From the cell containing the given text, extract its center point as [X, Y] coordinate. 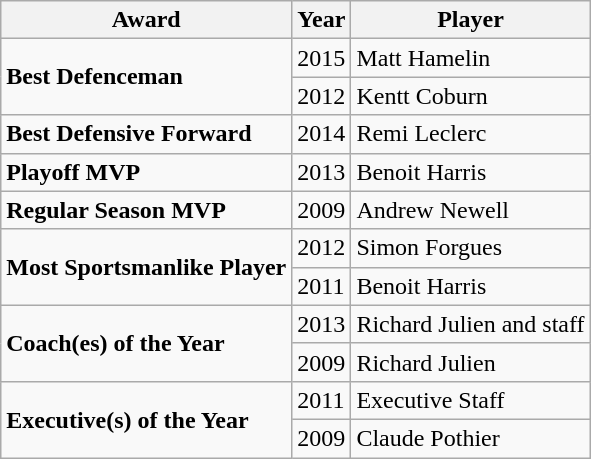
Simon Forgues [470, 248]
Coach(es) of the Year [146, 343]
Richard Julien [470, 362]
Andrew Newell [470, 210]
Executive(s) of the Year [146, 419]
Richard Julien and staff [470, 324]
Best Defenceman [146, 77]
Playoff MVP [146, 172]
Regular Season MVP [146, 210]
Claude Pothier [470, 438]
Remi Leclerc [470, 134]
2015 [322, 58]
Matt Hamelin [470, 58]
Best Defensive Forward [146, 134]
Player [470, 20]
Award [146, 20]
Executive Staff [470, 400]
Kentt Coburn [470, 96]
Year [322, 20]
2014 [322, 134]
Most Sportsmanlike Player [146, 267]
